Scan for the cell matching the given text and deliver its (X, Y) coordinate at center. 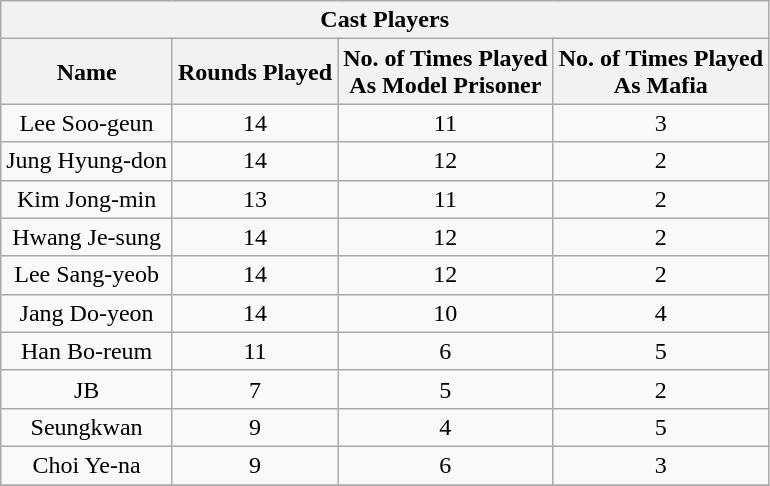
Lee Sang-yeob (87, 275)
Jang Do-yeon (87, 313)
Lee Soo-geun (87, 123)
Kim Jong-min (87, 199)
Han Bo-reum (87, 351)
No. of Times Played As Model Prisoner (446, 72)
Hwang Je-sung (87, 237)
Choi Ye-na (87, 465)
10 (446, 313)
Cast Players (385, 20)
No. of Times Played As Mafia (661, 72)
Jung Hyung-don (87, 161)
13 (254, 199)
Name (87, 72)
Rounds Played (254, 72)
JB (87, 389)
Seungkwan (87, 427)
7 (254, 389)
